Determine the [X, Y] coordinate at the center of the cell enclosing the given text.  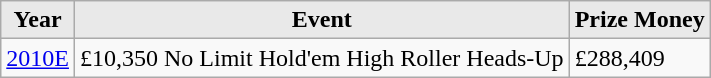
2010E [38, 58]
Year [38, 20]
£288,409 [640, 58]
£10,350 No Limit Hold'em High Roller Heads-Up [322, 58]
Event [322, 20]
Prize Money [640, 20]
